Identify which cell holds the provided text, then report its (x, y) central coordinate. 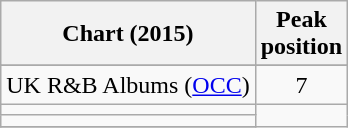
Chart (2015) (128, 34)
UK R&B Albums (OCC) (128, 85)
7 (301, 85)
Peakposition (301, 34)
